Provide the (X, Y) coordinate of the cell's center where the given text is located.  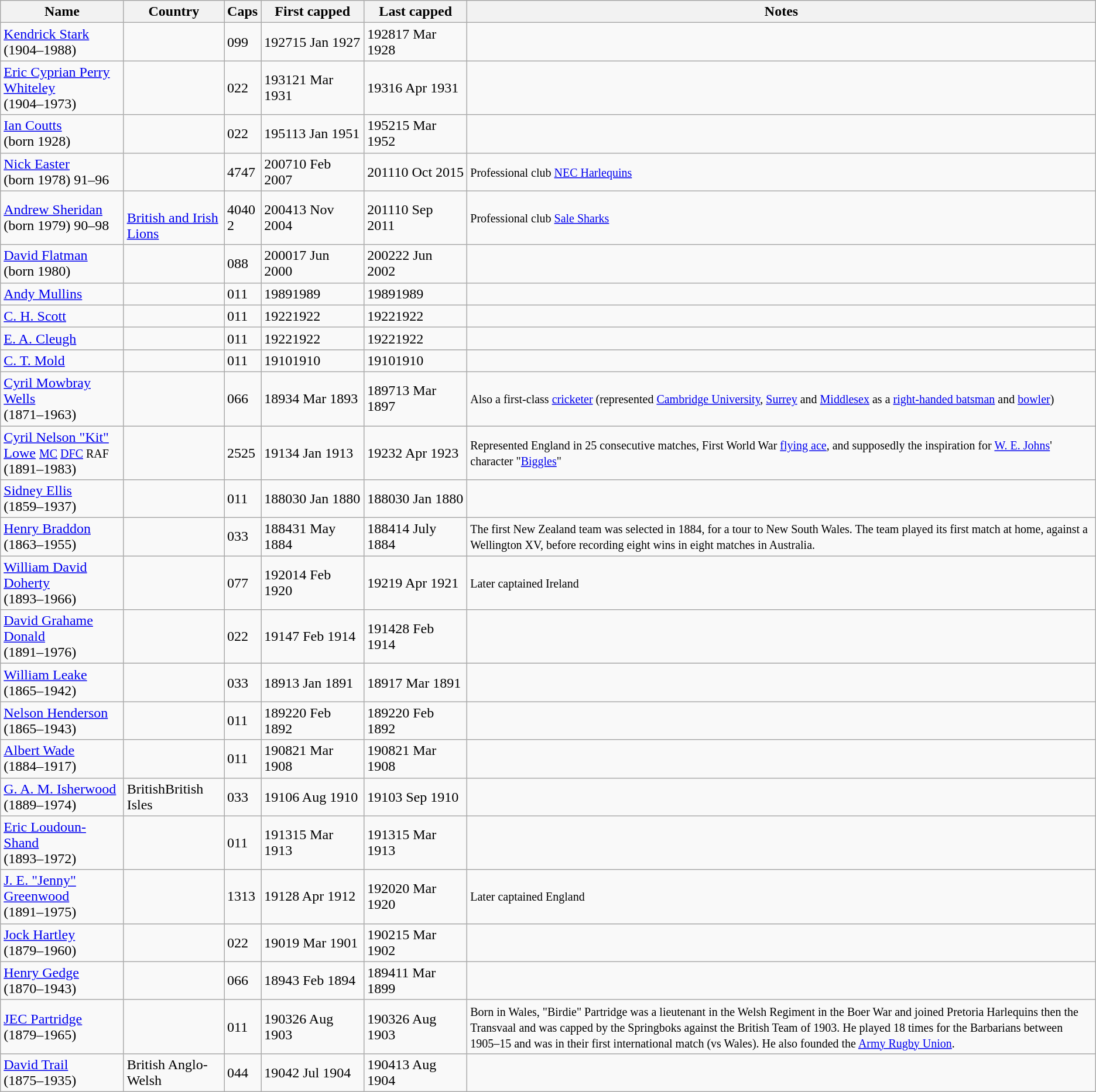
Also a first-class cricketer (represented Cambridge University, Surrey and Middlesex as a right-handed batsman and bowler) (782, 399)
18913 Jan 1891 (313, 682)
19219 Apr 1921 (416, 583)
Nick Easter(born 1978) 91–96 (62, 172)
BritishBritish Isles (173, 797)
Later captained England (782, 897)
Andrew Sheridan(born 1979) 90–98 (62, 218)
19316 Apr 1931 (416, 88)
191428 Feb 1914 (416, 637)
Caps (242, 12)
195215 Mar 1952 (416, 133)
088 (242, 263)
19147 Feb 1914 (313, 637)
Represented England in 25 consecutive matches, First World War flying ace, and supposedly the inspiration for W. E. Johns' character "Biggles" (782, 453)
Professional club NEC Harlequins (782, 172)
David Trail(1875–1935) (62, 1072)
18934 Mar 1893 (313, 399)
200017 Jun 2000 (313, 263)
William Leake(1865–1942) (62, 682)
1313 (242, 897)
Henry Braddon(1863–1955) (62, 537)
Country (173, 12)
Later captained Ireland (782, 583)
189411 Mar 1899 (416, 981)
19042 Jul 1904 (313, 1072)
099 (242, 42)
200413 Nov 2004 (313, 218)
Henry Gedge(1870–1943) (62, 981)
Cyril Mowbray Wells(1871–1963) (62, 399)
40402 (242, 218)
David Grahame Donald(1891–1976) (62, 637)
19134 Jan 1913 (313, 453)
Ian Coutts(born 1928) (62, 133)
19128 Apr 1912 (313, 897)
19106 Aug 1910 (313, 797)
188414 July 1884 (416, 537)
19019 Mar 1901 (313, 942)
Eric Loudoun-Shand(1893–1972) (62, 843)
Nelson Henderson(1865–1943) (62, 721)
Albert Wade(1884–1917) (62, 758)
Jock Hartley (1879–1960) (62, 942)
077 (242, 583)
British and Irish Lions (173, 218)
Last capped (416, 12)
4747 (242, 172)
189713 Mar 1897 (416, 399)
044 (242, 1072)
200710 Feb 2007 (313, 172)
18943 Feb 1894 (313, 981)
18917 Mar 1891 (416, 682)
190215 Mar 1902 (416, 942)
192715 Jan 1927 (313, 42)
Eric Cyprian Perry Whiteley(1904–1973) (62, 88)
British Anglo-Welsh (173, 1072)
Kendrick Stark(1904–1988) (62, 42)
188431 May 1884 (313, 537)
David Flatman(born 1980) (62, 263)
192817 Mar 1928 (416, 42)
G. A. M. Isherwood(1889–1974) (62, 797)
Name (62, 12)
William David Doherty(1893–1966) (62, 583)
200222 Jun 2002 (416, 263)
195113 Jan 1951 (313, 133)
First capped (313, 12)
JEC Partridge(1879–1965) (62, 1026)
192014 Feb 1920 (313, 583)
192020 Mar 1920 (416, 897)
201110 Sep 2011 (416, 218)
Cyril Nelson "Kit" Lowe MC DFC RAF(1891–1983) (62, 453)
19103 Sep 1910 (416, 797)
201110 Oct 2015 (416, 172)
C. H. Scott (62, 316)
19232 Apr 1923 (416, 453)
E. A. Cleugh (62, 338)
Notes (782, 12)
190413 Aug 1904 (416, 1072)
C. T. Mold (62, 360)
Andy Mullins (62, 294)
2525 (242, 453)
Sidney Ellis(1859–1937) (62, 499)
Professional club Sale Sharks (782, 218)
J. E. "Jenny" Greenwood(1891–1975) (62, 897)
193121 Mar 1931 (313, 88)
